Find where the given text appears and provide that cell's center as [X, Y] coordinate. 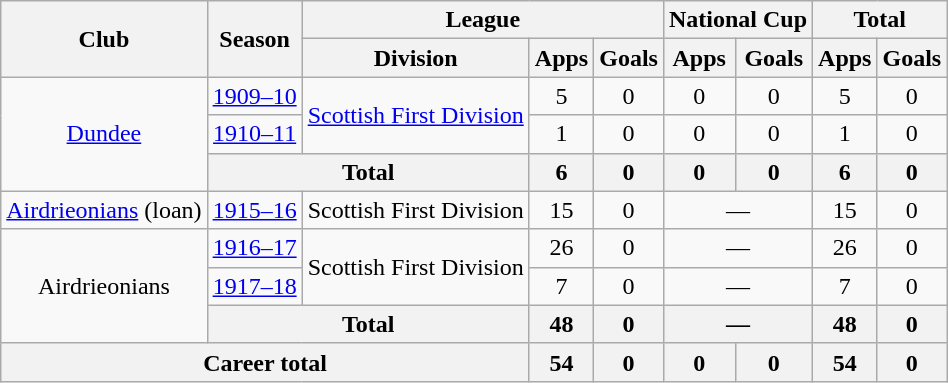
1916–17 [254, 248]
Division [416, 58]
League [482, 20]
National Cup [738, 20]
1909–10 [254, 96]
1917–18 [254, 286]
Career total [266, 362]
Airdrieonians (loan) [104, 210]
Airdrieonians [104, 286]
Dundee [104, 134]
1915–16 [254, 210]
1910–11 [254, 134]
Season [254, 39]
Club [104, 39]
